Return [x, y] of the center of cell containing provided text 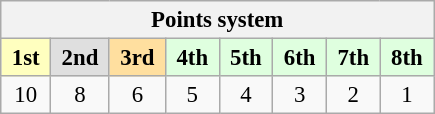
4 [246, 95]
4th [192, 58]
5 [192, 95]
8th [407, 58]
5th [246, 58]
6th [300, 58]
3 [300, 95]
7th [353, 58]
Points system [218, 20]
10 [26, 95]
1 [407, 95]
2nd [80, 58]
3rd [137, 58]
6 [137, 95]
2 [353, 95]
1st [26, 58]
8 [80, 95]
